Capture the cell that displays the provided text and extract its [X, Y] central coordinate. 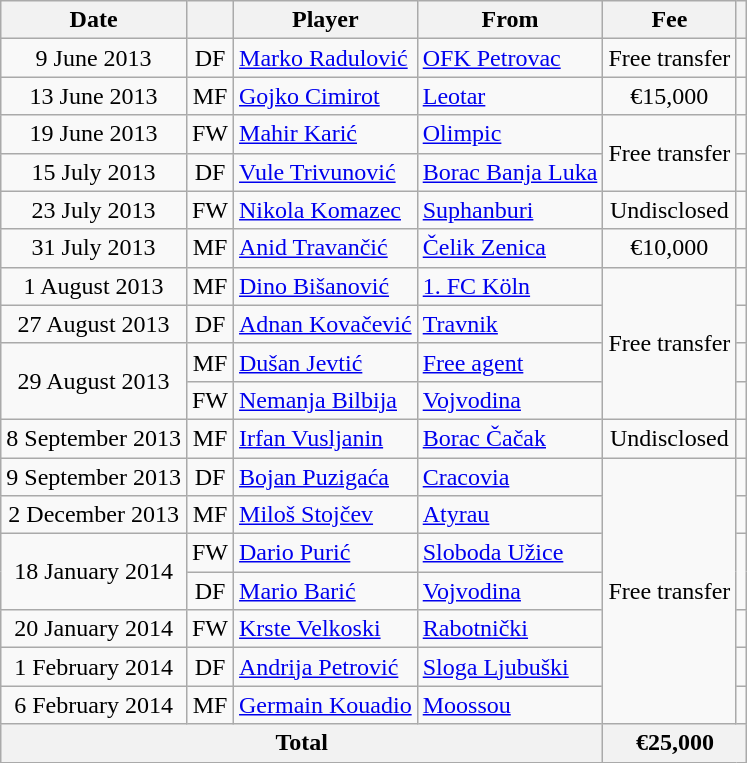
Leotar [510, 96]
13 June 2013 [94, 96]
27 August 2013 [94, 324]
Miloš Stojčev [326, 515]
20 January 2014 [94, 629]
Cracovia [510, 477]
Irfan Vusljanin [326, 438]
Čelik Zenica [510, 248]
Moossou [510, 705]
23 July 2013 [94, 210]
Mahir Karić [326, 134]
Bojan Puzigaća [326, 477]
1 August 2013 [94, 286]
1. FC Köln [510, 286]
Dino Bišanović [326, 286]
Borac Čačak [510, 438]
Nemanja Bilbija [326, 400]
Germain Kouadio [326, 705]
Gojko Cimirot [326, 96]
Atyrau [510, 515]
18 January 2014 [94, 572]
9 June 2013 [94, 58]
Nikola Komazec [326, 210]
Player [326, 20]
Fee [670, 20]
Adnan Kovačević [326, 324]
Suphanburi [510, 210]
From [510, 20]
Dušan Jevtić [326, 362]
Free agent [510, 362]
Vule Trivunović [326, 172]
Mario Barić [326, 591]
Sloboda Užice [510, 553]
29 August 2013 [94, 381]
19 June 2013 [94, 134]
Borac Banja Luka [510, 172]
2 December 2013 [94, 515]
€25,000 [675, 743]
1 February 2014 [94, 667]
OFK Petrovac [510, 58]
31 July 2013 [94, 248]
Total [302, 743]
8 September 2013 [94, 438]
Date [94, 20]
Travnik [510, 324]
Anid Travančić [326, 248]
9 September 2013 [94, 477]
Sloga Ljubuški [510, 667]
€15,000 [670, 96]
Andrija Petrović [326, 667]
6 February 2014 [94, 705]
Krste Velkoski [326, 629]
Rabotnički [510, 629]
Marko Radulović [326, 58]
Olimpic [510, 134]
15 July 2013 [94, 172]
€10,000 [670, 248]
Dario Purić [326, 553]
